Capture the cell that displays the provided text and extract its [x, y] central coordinate. 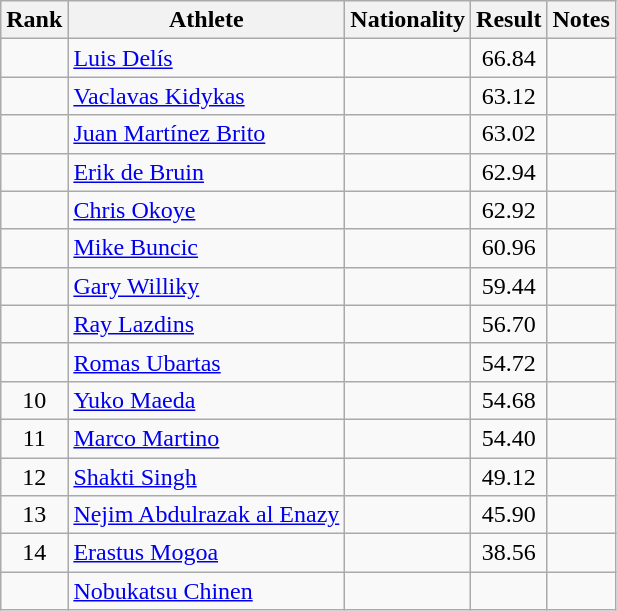
Yuko Maeda [206, 400]
45.90 [509, 515]
38.56 [509, 553]
Romas Ubartas [206, 362]
Erastus Mogoa [206, 553]
Gary Williky [206, 286]
Luis Delís [206, 58]
56.70 [509, 324]
Nationality [408, 20]
10 [34, 400]
13 [34, 515]
14 [34, 553]
63.12 [509, 96]
62.94 [509, 172]
54.72 [509, 362]
Marco Martino [206, 438]
Shakti Singh [206, 477]
12 [34, 477]
Erik de Bruin [206, 172]
Vaclavas Kidykas [206, 96]
66.84 [509, 58]
63.02 [509, 134]
Notes [581, 20]
54.40 [509, 438]
Ray Lazdins [206, 324]
Rank [34, 20]
49.12 [509, 477]
Nobukatsu Chinen [206, 591]
Mike Buncic [206, 248]
Juan Martínez Brito [206, 134]
Athlete [206, 20]
Result [509, 20]
59.44 [509, 286]
60.96 [509, 248]
54.68 [509, 400]
62.92 [509, 210]
Nejim Abdulrazak al Enazy [206, 515]
11 [34, 438]
Chris Okoye [206, 210]
